Search for the cell housing the specified text and yield its [X, Y] center coordinate. 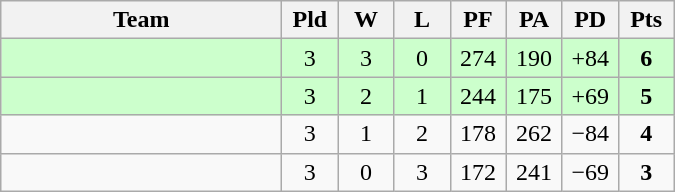
−69 [590, 172]
L [422, 20]
175 [534, 96]
244 [478, 96]
Pts [646, 20]
241 [534, 172]
W [366, 20]
262 [534, 134]
+84 [590, 58]
4 [646, 134]
5 [646, 96]
PA [534, 20]
Team [142, 20]
Pld [310, 20]
PD [590, 20]
172 [478, 172]
274 [478, 58]
PF [478, 20]
−84 [590, 134]
+69 [590, 96]
178 [478, 134]
190 [534, 58]
6 [646, 58]
